Return (x, y) of the center of cell containing provided text 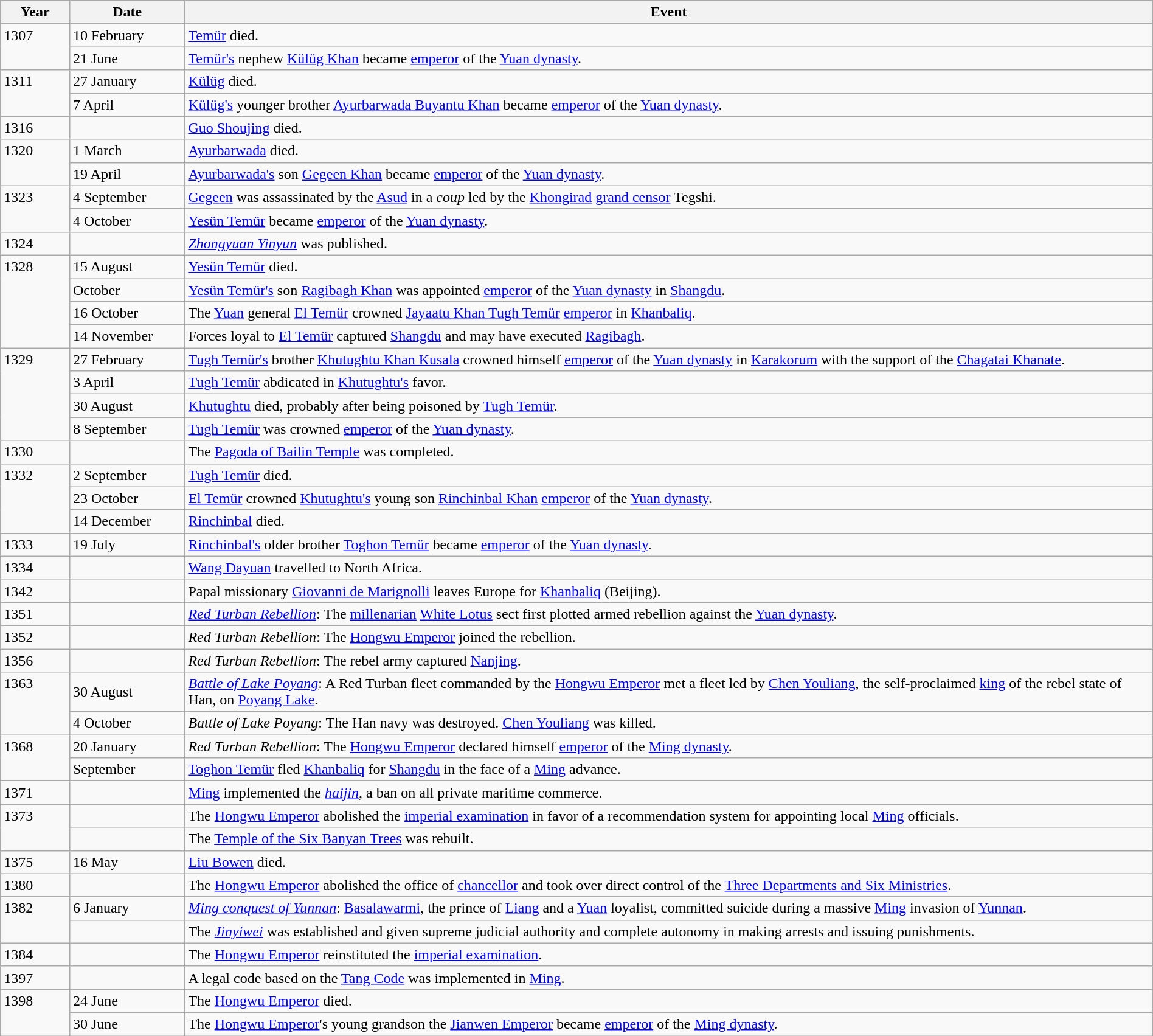
September (126, 770)
Papal missionary Giovanni de Marignolli leaves Europe for Khanbaliq (Beijing). (669, 591)
Wang Dayuan travelled to North Africa. (669, 568)
Zhongyuan Yinyun was published. (669, 243)
1382 (35, 920)
Rinchinbal's older brother Toghon Temür became emperor of the Yuan dynasty. (669, 544)
Yesün Temür became emperor of the Yuan dynasty. (669, 220)
Tugh Temür's brother Khutughtu Khan Kusala crowned himself emperor of the Yuan dynasty in Karakorum with the support of the Chagatai Khanate. (669, 360)
1352 (35, 637)
19 April (126, 174)
1334 (35, 568)
24 June (126, 1001)
The Hongwu Emperor's young grandson the Jianwen Emperor became emperor of the Ming dynasty. (669, 1024)
Forces loyal to El Temür captured Shangdu and may have executed Ragibagh. (669, 336)
21 June (126, 58)
16 May (126, 862)
The Temple of the Six Banyan Trees was rebuilt. (669, 839)
Guo Shoujing died. (669, 128)
1307 (35, 47)
14 December (126, 521)
23 October (126, 498)
8 September (126, 429)
October (126, 290)
Tugh Temür was crowned emperor of the Yuan dynasty. (669, 429)
1 March (126, 151)
19 July (126, 544)
27 February (126, 360)
1324 (35, 243)
14 November (126, 336)
Khutughtu died, probably after being poisoned by Tugh Temür. (669, 406)
Gegeen was assassinated by the Asud in a coup led by the Khongirad grand censor Tegshi. (669, 197)
Event (669, 12)
20 January (126, 746)
1397 (35, 978)
27 January (126, 82)
Battle of Lake Poyang: The Han navy was destroyed. Chen Youliang was killed. (669, 723)
1351 (35, 614)
Red Turban Rebellion: The Hongwu Emperor declared himself emperor of the Ming dynasty. (669, 746)
1329 (35, 394)
Ming conquest of Yunnan: Basalawarmi, the prince of Liang and a Yuan loyalist, committed suicide during a massive Ming invasion of Yunnan. (669, 908)
3 April (126, 383)
1356 (35, 660)
1368 (35, 758)
Yesün Temür died. (669, 266)
1332 (35, 498)
The Pagoda of Bailin Temple was completed. (669, 452)
El Temür crowned Khutughtu's young son Rinchinbal Khan emperor of the Yuan dynasty. (669, 498)
7 April (126, 105)
1316 (35, 128)
1398 (35, 1012)
Red Turban Rebellion: The millenarian White Lotus sect first plotted armed rebellion against the Yuan dynasty. (669, 614)
Ming implemented the haijin, a ban on all private maritime commerce. (669, 793)
1328 (35, 301)
The Hongwu Emperor abolished the office of chancellor and took over direct control of the Three Departments and Six Ministries. (669, 885)
Temür died. (669, 35)
1330 (35, 452)
1363 (35, 703)
1342 (35, 591)
Year (35, 12)
Yesün Temür's son Ragibagh Khan was appointed emperor of the Yuan dynasty in Shangdu. (669, 290)
15 August (126, 266)
Toghon Temür fled Khanbaliq for Shangdu in the face of a Ming advance. (669, 770)
The Yuan general El Temür crowned Jayaatu Khan Tugh Temür emperor in Khanbaliq. (669, 313)
Temür's nephew Külüg Khan became emperor of the Yuan dynasty. (669, 58)
2 September (126, 475)
A legal code based on the Tang Code was implemented in Ming. (669, 978)
30 June (126, 1024)
1375 (35, 862)
Ayurbarwada's son Gegeen Khan became emperor of the Yuan dynasty. (669, 174)
Red Turban Rebellion: The rebel army captured Nanjing. (669, 660)
Liu Bowen died. (669, 862)
1323 (35, 209)
The Hongwu Emperor died. (669, 1001)
1380 (35, 885)
The Jinyiwei was established and given supreme judicial authority and complete autonomy in making arrests and issuing punishments. (669, 931)
4 September (126, 197)
1384 (35, 954)
Ayurbarwada died. (669, 151)
Tugh Temür died. (669, 475)
The Hongwu Emperor reinstituted the imperial examination. (669, 954)
Külüg's younger brother Ayurbarwada Buyantu Khan became emperor of the Yuan dynasty. (669, 105)
10 February (126, 35)
The Hongwu Emperor abolished the imperial examination in favor of a recommendation system for appointing local Ming officials. (669, 816)
1320 (35, 162)
1311 (35, 93)
Rinchinbal died. (669, 521)
6 January (126, 908)
Tugh Temür abdicated in Khutughtu's favor. (669, 383)
1371 (35, 793)
Red Turban Rebellion: The Hongwu Emperor joined the rebellion. (669, 637)
1373 (35, 827)
Date (126, 12)
Külüg died. (669, 82)
16 October (126, 313)
1333 (35, 544)
